Provide the (x, y) coordinate of the cell's center where the given text is located.  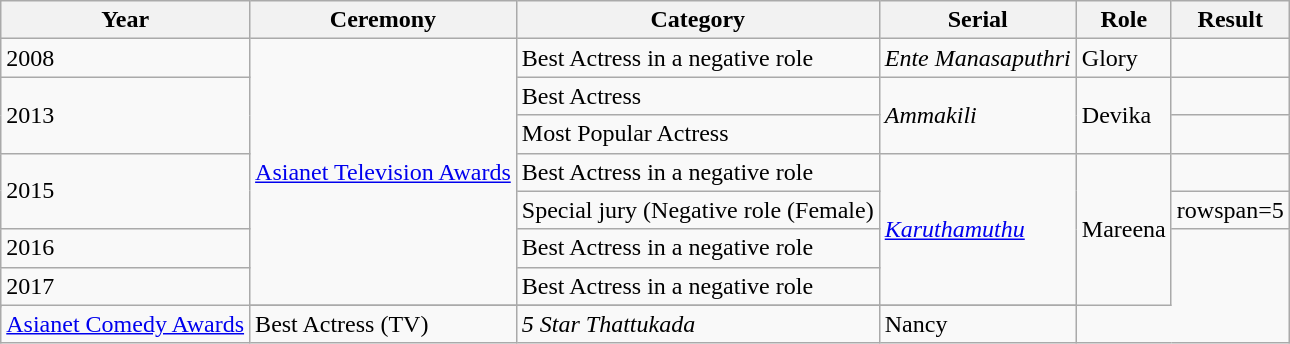
Asianet Comedy Awards (126, 324)
Glory (1124, 58)
Asianet Television Awards (384, 172)
rowspan=5 (1230, 210)
Best Actress (698, 96)
Serial (978, 20)
Karuthamuthu (978, 229)
2015 (126, 191)
Role (1124, 20)
Special jury (Negative role (Female) (698, 210)
Devika (1124, 115)
2008 (126, 58)
Most Popular Actress (698, 134)
Nancy (978, 324)
2013 (126, 115)
Year (126, 20)
Result (1230, 20)
Ente Manasaputhri (978, 58)
2016 (126, 248)
Mareena (1124, 229)
Ammakili (978, 115)
5 Star Thattukada (698, 324)
Ceremony (384, 20)
2017 (126, 286)
Category (698, 20)
Best Actress (TV) (384, 324)
